Locate the cell with the specified text and output its (x, y) center coordinate. 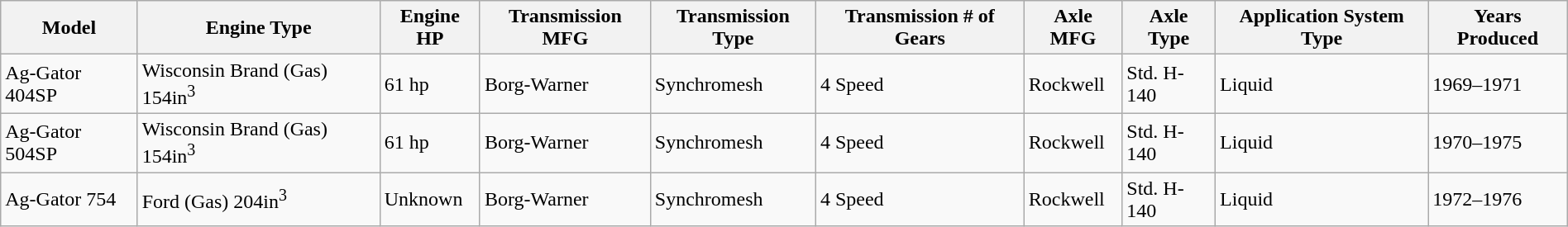
Axle Type (1169, 28)
Application System Type (1322, 28)
Ford (Gas) 204in3 (258, 200)
Axle MFG (1073, 28)
Engine HP (430, 28)
Transmission MFG (565, 28)
Transmission Type (733, 28)
1970–1975 (1499, 143)
Ag-Gator 754 (69, 200)
1972–1976 (1499, 200)
Engine Type (258, 28)
1969–1971 (1499, 84)
Unknown (430, 200)
Ag-Gator 504SP (69, 143)
Years Produced (1499, 28)
Transmission # of Gears (920, 28)
Ag-Gator 404SP (69, 84)
Model (69, 28)
